Locate the cell with the specified text and output its [X, Y] center coordinate. 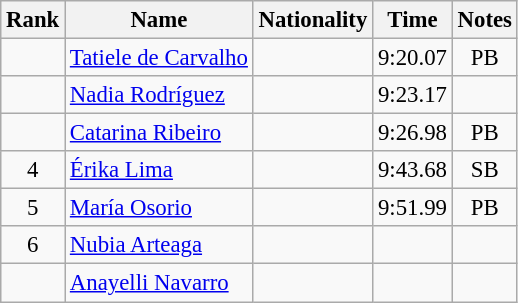
Nubia Arteaga [160, 245]
Name [160, 20]
6 [33, 245]
Nadia Rodríguez [160, 95]
4 [33, 170]
9:20.07 [413, 58]
Érika Lima [160, 170]
María Osorio [160, 208]
SB [484, 170]
5 [33, 208]
Catarina Ribeiro [160, 133]
9:23.17 [413, 95]
Tatiele de Carvalho [160, 58]
Nationality [312, 20]
Rank [33, 20]
9:26.98 [413, 133]
9:43.68 [413, 170]
9:51.99 [413, 208]
Notes [484, 20]
Anayelli Navarro [160, 283]
Time [413, 20]
